Provide the [x, y] coordinate of the cell's center where the given text is located.  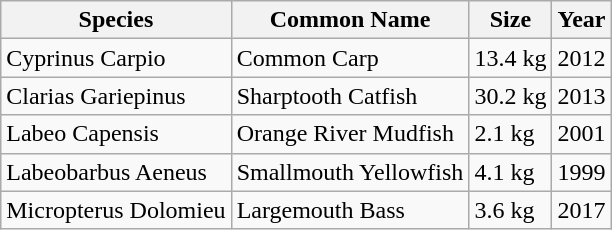
Orange River Mudfish [350, 134]
Largemouth Bass [350, 210]
Labeo Capensis [116, 134]
2017 [582, 210]
Sharptooth Catfish [350, 96]
Micropterus Dolomieu [116, 210]
Cyprinus Carpio [116, 58]
4.1 kg [510, 172]
Species [116, 20]
Common Carp [350, 58]
Common Name [350, 20]
2.1 kg [510, 134]
Smallmouth Yellowfish [350, 172]
Clarias Gariepinus [116, 96]
2012 [582, 58]
Year [582, 20]
1999 [582, 172]
3.6 kg [510, 210]
30.2 kg [510, 96]
Labeobarbus Aeneus [116, 172]
13.4 kg [510, 58]
2001 [582, 134]
Size [510, 20]
2013 [582, 96]
